Capture the cell that displays the provided text and extract its (X, Y) central coordinate. 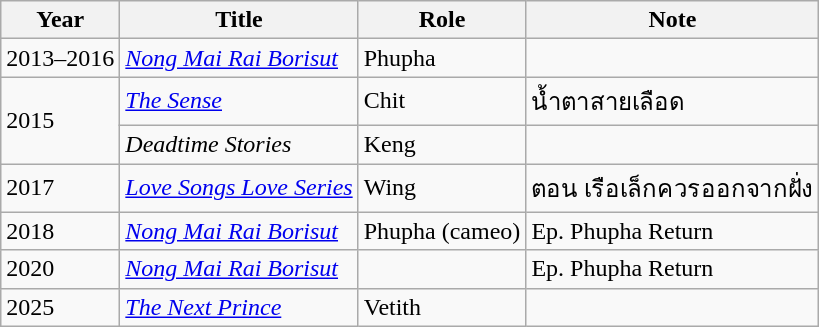
2017 (60, 188)
Vetith (442, 307)
น้ำตาสายเลือด (672, 102)
2025 (60, 307)
Wing (442, 188)
2020 (60, 269)
Phupha (cameo) (442, 231)
ตอน เรือเล็กควรออกจากฝั่ง (672, 188)
Note (672, 20)
Role (442, 20)
Keng (442, 144)
The Next Prince (239, 307)
Phupha (442, 58)
2018 (60, 231)
Year (60, 20)
2013–2016 (60, 58)
Deadtime Stories (239, 144)
The Sense (239, 102)
Chit (442, 102)
2015 (60, 120)
Title (239, 20)
Love Songs Love Series (239, 188)
